Capture the cell that displays the provided text and extract its [X, Y] central coordinate. 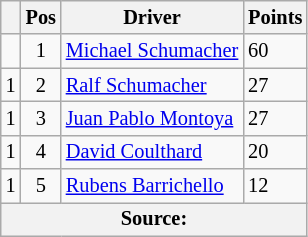
Driver [152, 17]
David Coulthard [152, 152]
2 [41, 85]
Pos [41, 17]
5 [41, 186]
20 [275, 152]
12 [275, 186]
Points [275, 17]
Ralf Schumacher [152, 85]
Rubens Barrichello [152, 186]
Source: [154, 219]
Michael Schumacher [152, 51]
3 [41, 118]
Juan Pablo Montoya [152, 118]
4 [41, 152]
60 [275, 51]
